For the text-containing cell, return its midpoint in [X, Y] coordinate format. 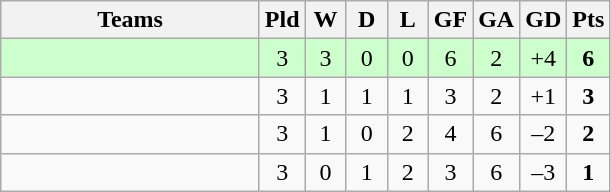
Teams [130, 20]
L [408, 20]
GF [450, 20]
D [366, 20]
Pts [588, 20]
–2 [544, 134]
4 [450, 134]
Pld [282, 20]
+1 [544, 96]
GA [496, 20]
–3 [544, 172]
GD [544, 20]
+4 [544, 58]
W [326, 20]
